Return the (x, y) coordinate for the center point of the cell that contains the specified text.  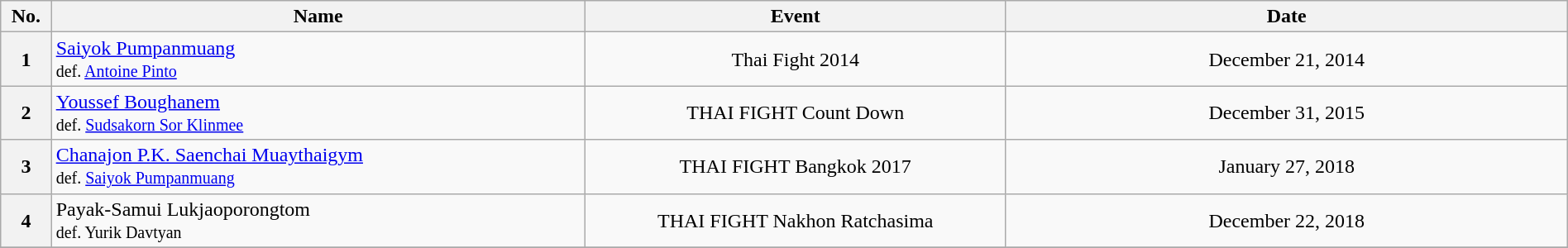
1 (26, 60)
4 (26, 220)
Date (1287, 17)
3 (26, 167)
THAI FIGHT Nakhon Ratchasima (796, 220)
Event (796, 17)
THAI FIGHT Bangkok 2017 (796, 167)
Saiyok Pumpanmuang def. Antoine Pinto (318, 60)
THAI FIGHT Count Down (796, 112)
December 21, 2014 (1287, 60)
Payak-Samui Lukjaoporongtom def. Yurik Davtyan (318, 220)
January 27, 2018 (1287, 167)
Name (318, 17)
No. (26, 17)
Chanajon P.K. Saenchai Muaythaigym def. Saiyok Pumpanmuang (318, 167)
December 22, 2018 (1287, 220)
Thai Fight 2014 (796, 60)
2 (26, 112)
December 31, 2015 (1287, 112)
Youssef Boughanem def. Sudsakorn Sor Klinmee (318, 112)
